Return the [x, y] coordinate for the center point of the cell that contains the specified text.  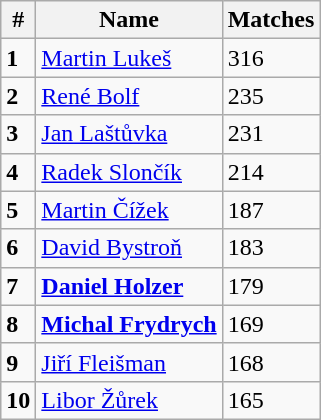
Libor Žůrek [129, 400]
8 [18, 324]
235 [271, 96]
René Bolf [129, 96]
183 [271, 248]
2 [18, 96]
Martin Lukeš [129, 58]
# [18, 20]
165 [271, 400]
Daniel Holzer [129, 286]
316 [271, 58]
6 [18, 248]
9 [18, 362]
168 [271, 362]
Name [129, 20]
Matches [271, 20]
5 [18, 210]
10 [18, 400]
Jan Laštůvka [129, 134]
Radek Slončík [129, 172]
7 [18, 286]
214 [271, 172]
Martin Čížek [129, 210]
Jiří Fleišman [129, 362]
169 [271, 324]
David Bystroň [129, 248]
4 [18, 172]
187 [271, 210]
231 [271, 134]
Michal Frydrych [129, 324]
3 [18, 134]
1 [18, 58]
179 [271, 286]
